Search for the cell housing the specified text and yield its (x, y) center coordinate. 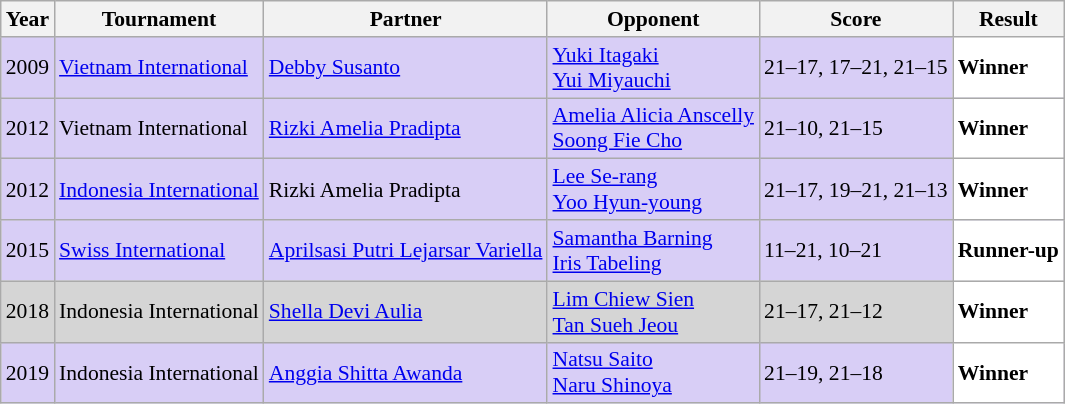
21–17, 17–21, 21–15 (856, 68)
2019 (28, 372)
21–17, 19–21, 21–13 (856, 190)
Shella Devi Aulia (406, 312)
Year (28, 19)
Result (1008, 19)
21–19, 21–18 (856, 372)
Aprilsasi Putri Lejarsar Variella (406, 250)
Anggia Shitta Awanda (406, 372)
Lim Chiew Sien Tan Sueh Jeou (653, 312)
21–17, 21–12 (856, 312)
Lee Se-rang Yoo Hyun-young (653, 190)
2009 (28, 68)
Yuki Itagaki Yui Miyauchi (653, 68)
2015 (28, 250)
Amelia Alicia Anscelly Soong Fie Cho (653, 128)
Partner (406, 19)
Swiss International (159, 250)
Runner-up (1008, 250)
Score (856, 19)
Samantha Barning Iris Tabeling (653, 250)
2018 (28, 312)
21–10, 21–15 (856, 128)
Natsu Saito Naru Shinoya (653, 372)
11–21, 10–21 (856, 250)
Debby Susanto (406, 68)
Tournament (159, 19)
Opponent (653, 19)
